Determine the [X, Y] coordinate at the center of the cell enclosing the given text.  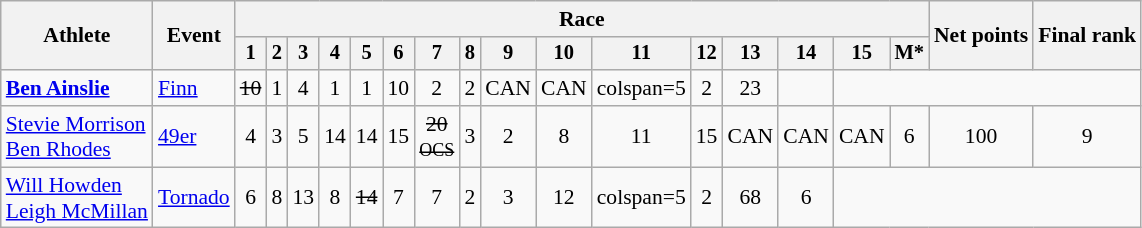
49er [194, 136]
23 [750, 88]
20OCS [436, 136]
Finn [194, 88]
Stevie Morrison Ben Rhodes [77, 136]
Final rank [1087, 36]
Race [582, 19]
Tornado [194, 198]
Net points [981, 36]
100 [981, 136]
Will Howden Leigh McMillan [77, 198]
M* [910, 54]
Event [194, 36]
Athlete [77, 36]
68 [750, 198]
Ben Ainslie [77, 88]
